From the cell containing the given text, extract its center point as [X, Y] coordinate. 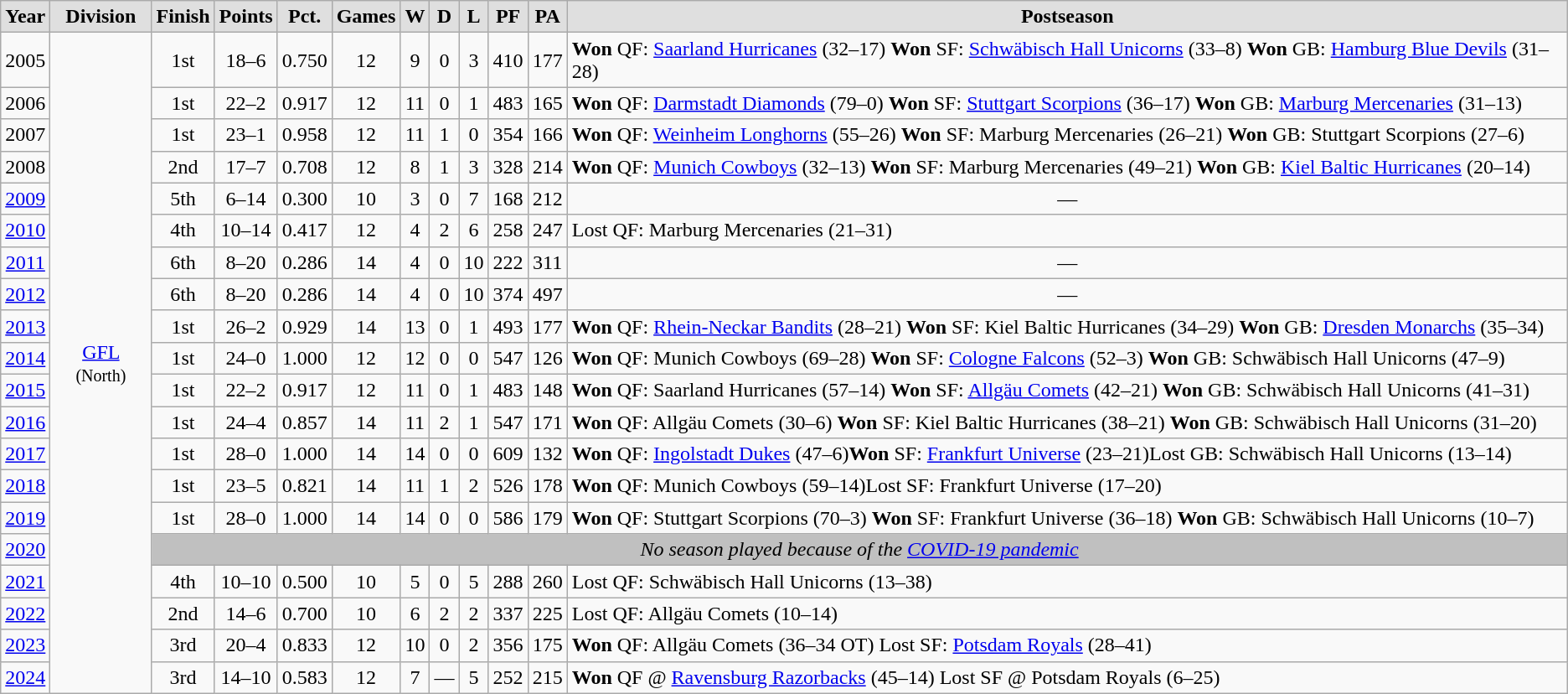
Points [246, 17]
Won QF: Saarland Hurricanes (32–17) Won SF: Schwäbisch Hall Unicorns (33–8) Won GB: Hamburg Blue Devils (31–28) [1067, 60]
18–6 [246, 60]
Pct. [305, 17]
2013 [25, 326]
Year [25, 17]
Lost QF: Allgäu Comets (10–14) [1067, 614]
D [444, 17]
526 [508, 486]
2009 [25, 199]
2008 [25, 167]
225 [548, 614]
410 [508, 60]
Games [366, 17]
212 [548, 199]
2012 [25, 294]
2022 [25, 614]
20–4 [246, 645]
Won QF: Saarland Hurricanes (57–14) Won SF: Allgäu Comets (42–21) Won GB: Schwäbisch Hall Unicorns (41–31) [1067, 390]
586 [508, 518]
Won QF: Allgäu Comets (36–34 OT) Lost SF: Potsdam Royals (28–41) [1067, 645]
L [474, 17]
252 [508, 677]
13 [415, 326]
2020 [25, 550]
2007 [25, 135]
2018 [25, 486]
10–14 [246, 230]
0.417 [305, 230]
PF [508, 17]
166 [548, 135]
Lost QF: Marburg Mercenaries (21–31) [1067, 230]
2005 [25, 60]
Won QF: Allgäu Comets (30–6) Won SF: Kiel Baltic Hurricanes (38–21) Won GB: Schwäbisch Hall Unicorns (31–20) [1067, 422]
Won QF: Darmstadt Diamonds (79–0) Won SF: Stuttgart Scorpions (36–17) Won GB: Marburg Mercenaries (31–13) [1067, 103]
178 [548, 486]
2010 [25, 230]
2024 [25, 677]
2011 [25, 262]
0.750 [305, 60]
2006 [25, 103]
179 [548, 518]
260 [548, 582]
493 [508, 326]
24–4 [246, 422]
2023 [25, 645]
Postseason [1067, 17]
356 [508, 645]
214 [548, 167]
497 [548, 294]
W [415, 17]
Won QF: Ingolstadt Dukes (47–6)Won SF: Frankfurt Universe (23–21)Lost GB: Schwäbisch Hall Unicorns (13–14) [1067, 454]
Finish [183, 17]
215 [548, 677]
Won QF: Rhein-Neckar Bandits (28–21) Won SF: Kiel Baltic Hurricanes (34–29) Won GB: Dresden Monarchs (35–34) [1067, 326]
175 [548, 645]
24–0 [246, 358]
328 [508, 167]
0.583 [305, 677]
26–2 [246, 326]
6–14 [246, 199]
165 [548, 103]
2017 [25, 454]
2021 [25, 582]
Won QF: Weinheim Longhorns (55–26) Won SF: Marburg Mercenaries (26–21) Won GB: Stuttgart Scorpions (27–6) [1067, 135]
10–10 [246, 582]
148 [548, 390]
Won QF @ Ravensburg Razorbacks (45–14) Lost SF @ Potsdam Royals (6–25) [1067, 677]
0.958 [305, 135]
Won QF: Munich Cowboys (32–13) Won SF: Marburg Mercenaries (49–21) Won GB: Kiel Baltic Hurricanes (20–14) [1067, 167]
0.821 [305, 486]
0.500 [305, 582]
132 [548, 454]
0.300 [305, 199]
17–7 [246, 167]
Won QF: Munich Cowboys (69–28) Won SF: Cologne Falcons (52–3) Won GB: Schwäbisch Hall Unicorns (47–9) [1067, 358]
Lost QF: Schwäbisch Hall Unicorns (13–38) [1067, 582]
2019 [25, 518]
2016 [25, 422]
311 [548, 262]
No season played because of the COVID-19 pandemic [859, 550]
Won QF: Munich Cowboys (59–14)Lost SF: Frankfurt Universe (17–20) [1067, 486]
258 [508, 230]
23–5 [246, 486]
171 [548, 422]
Division [101, 17]
168 [508, 199]
5th [183, 199]
0.833 [305, 645]
222 [508, 262]
337 [508, 614]
14–6 [246, 614]
609 [508, 454]
288 [508, 582]
0.700 [305, 614]
2014 [25, 358]
2015 [25, 390]
126 [548, 358]
374 [508, 294]
14–10 [246, 677]
354 [508, 135]
0.708 [305, 167]
23–1 [246, 135]
GFL (North) [101, 363]
9 [415, 60]
247 [548, 230]
8 [415, 167]
0.929 [305, 326]
0.857 [305, 422]
PA [548, 17]
Won QF: Stuttgart Scorpions (70–3) Won SF: Frankfurt Universe (36–18) Won GB: Schwäbisch Hall Unicorns (10–7) [1067, 518]
